Identify which cell holds the provided text, then report its (X, Y) central coordinate. 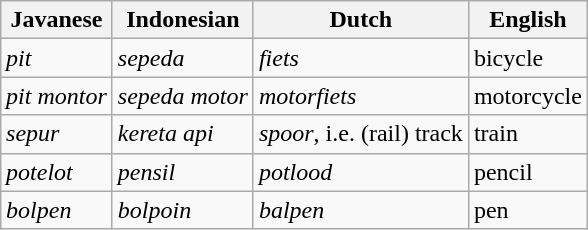
bolpoin (182, 210)
Dutch (360, 20)
motorcycle (528, 96)
train (528, 134)
balpen (360, 210)
sepeda motor (182, 96)
Javanese (57, 20)
Indonesian (182, 20)
motorfiets (360, 96)
potlood (360, 172)
potelot (57, 172)
sepur (57, 134)
bolpen (57, 210)
pen (528, 210)
pit (57, 58)
pit montor (57, 96)
English (528, 20)
spoor, i.e. (rail) track (360, 134)
bicycle (528, 58)
fiets (360, 58)
kereta api (182, 134)
pencil (528, 172)
pensil (182, 172)
sepeda (182, 58)
